For the text-containing cell, return its midpoint in (x, y) coordinate format. 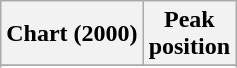
Peakposition (189, 34)
Chart (2000) (72, 34)
